Capture the cell that displays the provided text and extract its [X, Y] central coordinate. 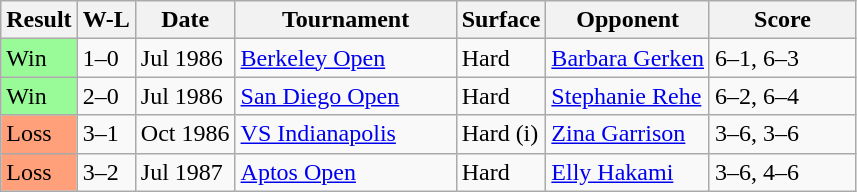
Hard (i) [501, 134]
W-L [106, 20]
Barbara Gerken [628, 58]
2–0 [106, 96]
3–6, 4–6 [782, 172]
Stephanie Rehe [628, 96]
Berkeley Open [346, 58]
Surface [501, 20]
Date [185, 20]
3–2 [106, 172]
Oct 1986 [185, 134]
Aptos Open [346, 172]
Elly Hakami [628, 172]
6–2, 6–4 [782, 96]
Opponent [628, 20]
Zina Garrison [628, 134]
Result [39, 20]
Jul 1987 [185, 172]
VS Indianapolis [346, 134]
Score [782, 20]
3–6, 3–6 [782, 134]
3–1 [106, 134]
6–1, 6–3 [782, 58]
1–0 [106, 58]
San Diego Open [346, 96]
Tournament [346, 20]
